Determine the [X, Y] coordinate at the center of the cell enclosing the given text.  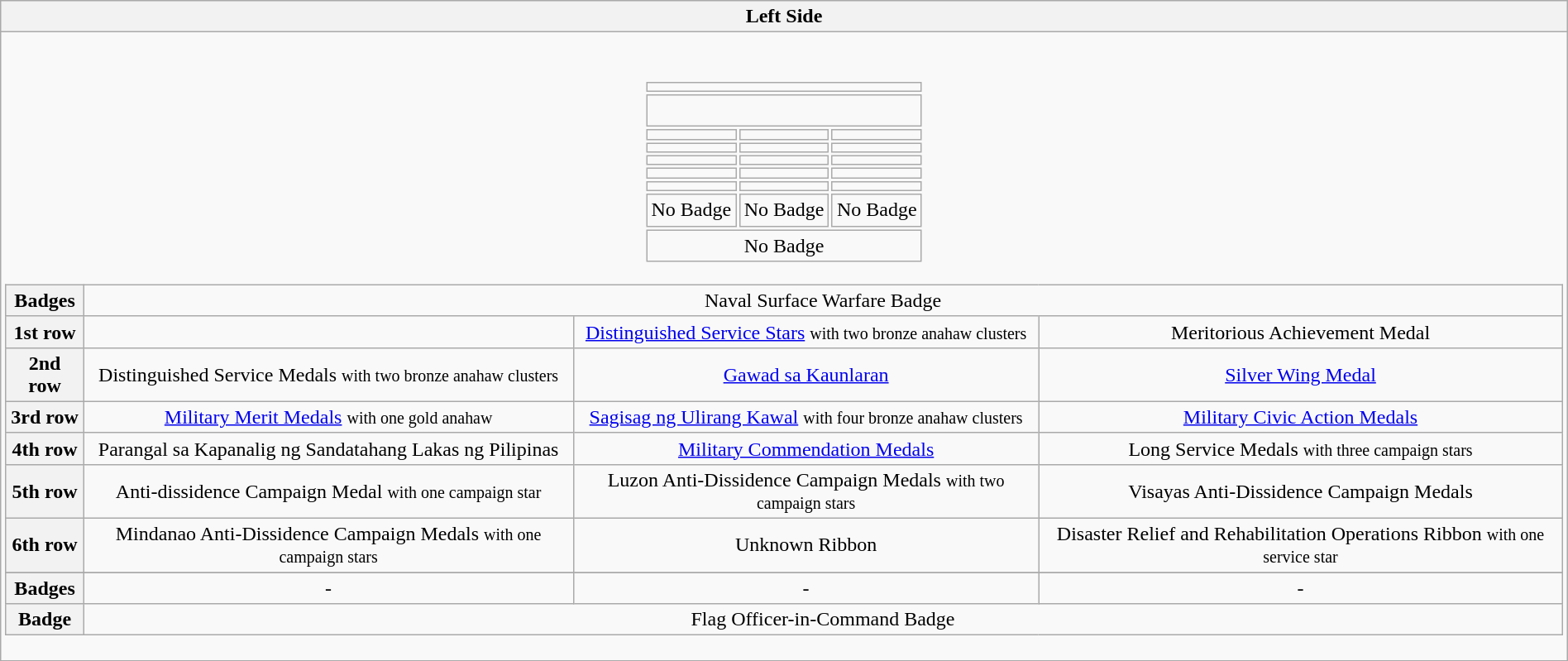
Military Merit Medals with one gold anahaw [328, 417]
Badge [45, 620]
Flag Officer-in-Command Badge [823, 620]
Distinguished Service Stars with two bronze anahaw clusters [806, 332]
6th row [45, 546]
Anti-dissidence Campaign Medal with one campaign star [328, 491]
Sagisag ng Ulirang Kawal with four bronze anahaw clusters [806, 417]
Unknown Ribbon [806, 546]
Naval Surface Warfare Badge [823, 300]
Silver Wing Medal [1300, 374]
Gawad sa Kaunlaran [806, 374]
Visayas Anti-Dissidence Campaign Medals [1300, 491]
Left Side [784, 17]
2nd row [45, 374]
Military Civic Action Medals [1300, 417]
4th row [45, 448]
1st row [45, 332]
Long Service Medals with three campaign stars [1300, 448]
3rd row [45, 417]
Disaster Relief and Rehabilitation Operations Ribbon with one service star [1300, 546]
Meritorious Achievement Medal [1300, 332]
5th row [45, 491]
Parangal sa Kapanalig ng Sandatahang Lakas ng Pilipinas [328, 448]
Mindanao Anti-Dissidence Campaign Medals with one campaign stars [328, 546]
Military Commendation Medals [806, 448]
Luzon Anti-Dissidence Campaign Medals with two campaign stars [806, 491]
Distinguished Service Medals with two bronze anahaw clusters [328, 374]
